Output the [X, Y] coordinate of the center of the cell containing the given text.  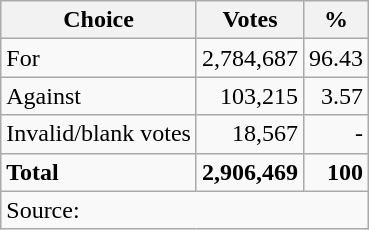
2,784,687 [250, 58]
2,906,469 [250, 172]
Source: [185, 210]
18,567 [250, 134]
- [336, 134]
100 [336, 172]
103,215 [250, 96]
% [336, 20]
Total [99, 172]
96.43 [336, 58]
For [99, 58]
Invalid/blank votes [99, 134]
3.57 [336, 96]
Against [99, 96]
Votes [250, 20]
Choice [99, 20]
